Identify which cell holds the provided text, then report its (x, y) central coordinate. 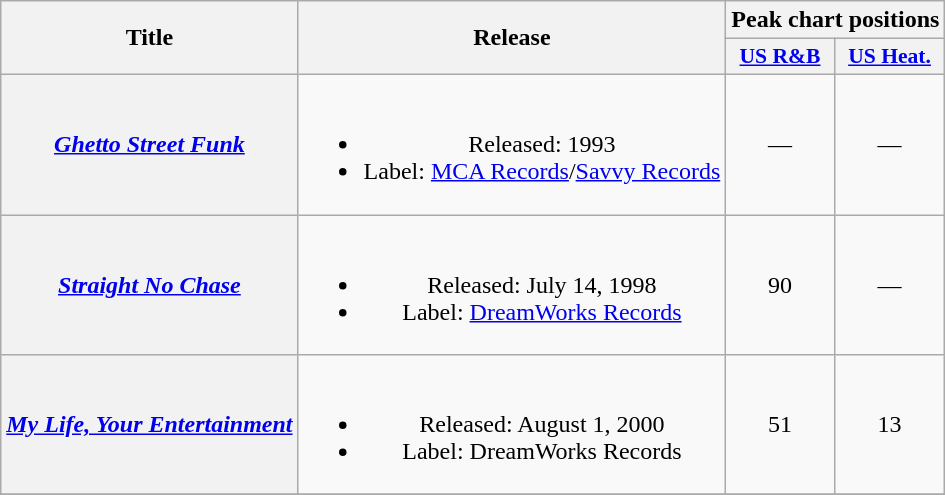
US R&B (780, 57)
Ghetto Street Funk (150, 144)
Release (512, 38)
Peak chart positions (836, 20)
Released: August 1, 2000Label: DreamWorks Records (512, 425)
Released: July 14, 1998Label: DreamWorks Records (512, 284)
Released: 1993Label: MCA Records/Savvy Records (512, 144)
My Life, Your Entertainment (150, 425)
13 (890, 425)
51 (780, 425)
US Heat. (890, 57)
Straight No Chase (150, 284)
Title (150, 38)
90 (780, 284)
